From the cell containing the given text, extract its center point as [X, Y] coordinate. 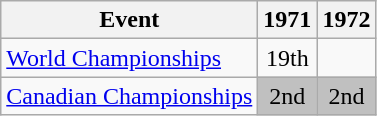
World Championships [130, 58]
Event [130, 20]
19th [288, 58]
Canadian Championships [130, 96]
1972 [346, 20]
1971 [288, 20]
